Provide the [x, y] coordinate of the cell's center where the given text is located.  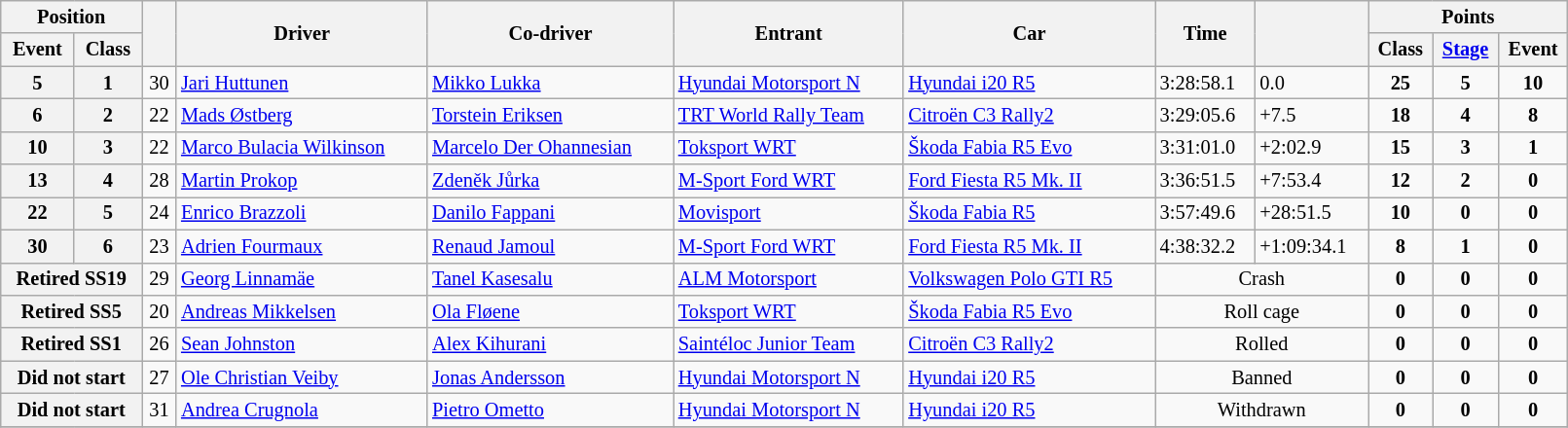
3:29:05.6 [1205, 115]
Marcelo Der Ohannesian [551, 148]
+7.5 [1312, 115]
Enrico Brazzoli [302, 213]
Georg Linnamäe [302, 279]
Retired SS5 [72, 311]
31 [160, 410]
Škoda Fabia R5 [1029, 213]
Ole Christian Veiby [302, 377]
Co-driver [551, 33]
15 [1401, 148]
28 [160, 181]
18 [1401, 115]
Points [1468, 17]
23 [160, 246]
Andrea Crugnola [302, 410]
Banned [1261, 377]
Alex Kihurani [551, 344]
0.0 [1312, 83]
Danilo Fappani [551, 213]
Car [1029, 33]
Roll cage [1261, 311]
3:28:58.1 [1205, 83]
4:38:32.2 [1205, 246]
25 [1401, 83]
TRT World Rally Team [788, 115]
+7:53.4 [1312, 181]
12 [1401, 181]
Martin Prokop [302, 181]
3:31:01.0 [1205, 148]
20 [160, 311]
Saintéloc Junior Team [788, 344]
Entrant [788, 33]
Mikko Lukka [551, 83]
24 [160, 213]
3:36:51.5 [1205, 181]
ALM Motorsport [788, 279]
Driver [302, 33]
+1:09:34.1 [1312, 246]
Jari Huttunen [302, 83]
Sean Johnston [302, 344]
Withdrawn [1261, 410]
Zdeněk Jůrka [551, 181]
Pietro Ometto [551, 410]
Mads Østberg [302, 115]
Retired SS19 [72, 279]
Time [1205, 33]
Ola Fløene [551, 311]
Torstein Eriksen [551, 115]
Tanel Kasesalu [551, 279]
29 [160, 279]
+2:02.9 [1312, 148]
13 [37, 181]
27 [160, 377]
26 [160, 344]
Rolled [1261, 344]
Renaud Jamoul [551, 246]
Retired SS1 [72, 344]
Movisport [788, 213]
Position [72, 17]
Stage [1466, 50]
Crash [1261, 279]
Marco Bulacia Wilkinson [302, 148]
Adrien Fourmaux [302, 246]
Jonas Andersson [551, 377]
3:57:49.6 [1205, 213]
Volkswagen Polo GTI R5 [1029, 279]
+28:51.5 [1312, 213]
Andreas Mikkelsen [302, 311]
